Scan for the cell matching the given text and deliver its [X, Y] coordinate at center. 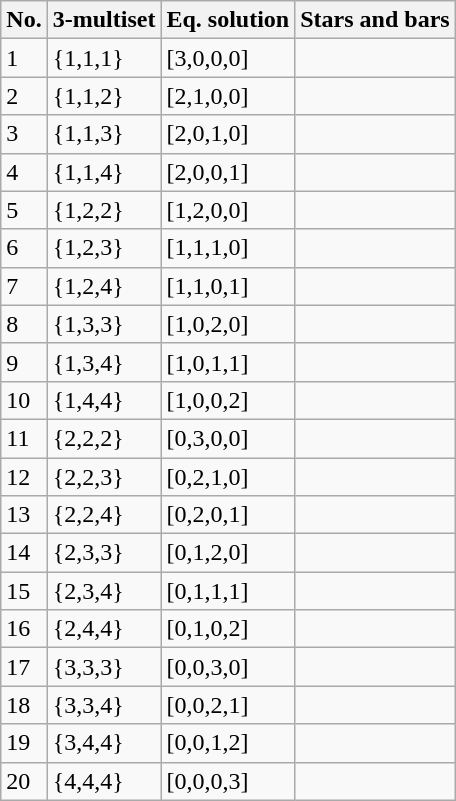
5 [24, 210]
1 [24, 58]
[1,0,1,1] [228, 362]
[0,2,0,1] [228, 515]
{1,1,3} [104, 134]
{1,2,2} [104, 210]
[1,2,0,0] [228, 210]
[1,0,2,0] [228, 324]
[0,0,1,2] [228, 743]
9 [24, 362]
17 [24, 667]
Eq. solution [228, 20]
[2,0,1,0] [228, 134]
{2,2,3} [104, 477]
[0,1,1,1] [228, 591]
{4,4,4} [104, 781]
[0,0,2,1] [228, 705]
{1,1,2} [104, 96]
12 [24, 477]
3 [24, 134]
[0,0,0,3] [228, 781]
16 [24, 629]
7 [24, 286]
18 [24, 705]
8 [24, 324]
10 [24, 400]
3-multiset [104, 20]
{1,1,1} [104, 58]
[0,2,1,0] [228, 477]
[1,1,1,0] [228, 248]
14 [24, 553]
{1,1,4} [104, 172]
[2,1,0,0] [228, 96]
15 [24, 591]
2 [24, 96]
{2,2,2} [104, 438]
{2,4,4} [104, 629]
Stars and bars [375, 20]
[1,1,0,1] [228, 286]
20 [24, 781]
[2,0,0,1] [228, 172]
No. [24, 20]
13 [24, 515]
{3,3,4} [104, 705]
{3,3,3} [104, 667]
{2,3,3} [104, 553]
{1,2,3} [104, 248]
{2,3,4} [104, 591]
{3,4,4} [104, 743]
[0,3,0,0] [228, 438]
{1,3,3} [104, 324]
[1,0,0,2] [228, 400]
[0,0,3,0] [228, 667]
19 [24, 743]
[0,1,2,0] [228, 553]
{1,4,4} [104, 400]
{1,3,4} [104, 362]
4 [24, 172]
{1,2,4} [104, 286]
11 [24, 438]
[0,1,0,2] [228, 629]
6 [24, 248]
[3,0,0,0] [228, 58]
{2,2,4} [104, 515]
